Output the (X, Y) coordinate of the center of the cell containing the given text.  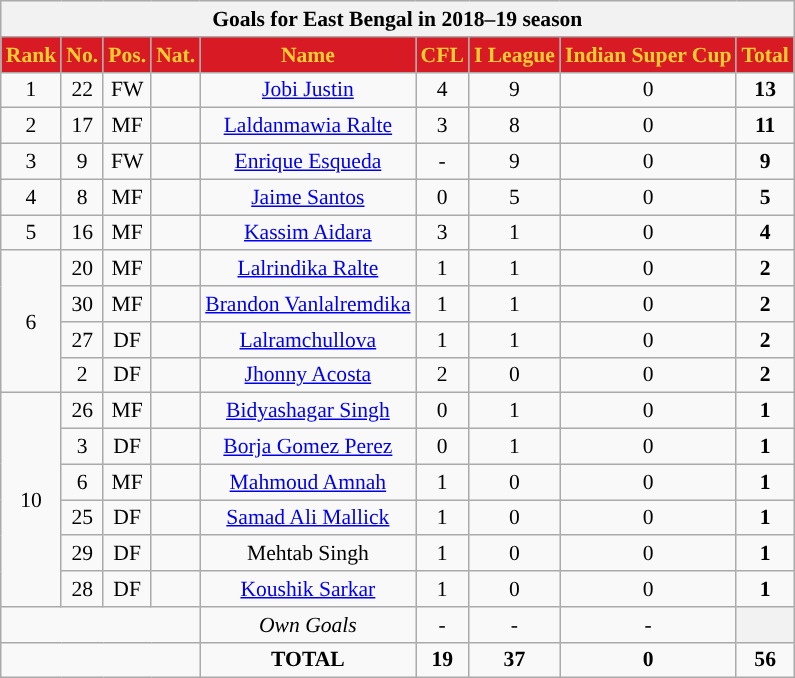
CFL (442, 55)
10 (32, 500)
Enrique Esqueda (308, 162)
17 (82, 126)
Laldanmawia Ralte (308, 126)
Nat. (176, 55)
I League (514, 55)
37 (514, 660)
Borja Gomez Perez (308, 447)
30 (82, 304)
28 (82, 589)
27 (82, 340)
Rank (32, 55)
Jhonny Acosta (308, 375)
Pos. (127, 55)
Koushik Sarkar (308, 589)
25 (82, 518)
Own Goals (308, 625)
Samad Ali Mallick (308, 518)
13 (764, 90)
Total (764, 55)
Indian Super Cup (648, 55)
Name (308, 55)
26 (82, 411)
56 (764, 660)
TOTAL (308, 660)
No. (82, 55)
Jaime Santos (308, 197)
Brandon Vanlalremdika (308, 304)
22 (82, 90)
Mahmoud Amnah (308, 482)
19 (442, 660)
20 (82, 269)
Jobi Justin (308, 90)
Bidyashagar Singh (308, 411)
11 (764, 126)
16 (82, 233)
Kassim Aidara (308, 233)
Lalramchullova (308, 340)
29 (82, 554)
Goals for East Bengal in 2018–19 season (398, 19)
Lalrindika Ralte (308, 269)
Mehtab Singh (308, 554)
